Pinpoint the cell where the given text exists, returning its (X, Y) midpoint coordinate. 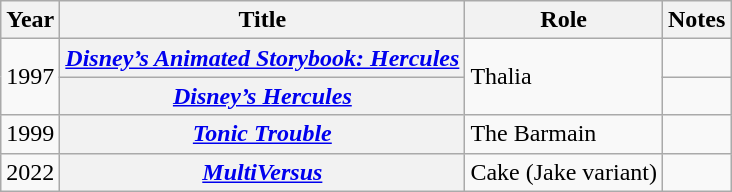
Tonic Trouble (262, 134)
Cake (Jake variant) (564, 172)
Title (262, 20)
Notes (697, 20)
1999 (30, 134)
1997 (30, 77)
Thalia (564, 77)
Year (30, 20)
2022 (30, 172)
Role (564, 20)
Disney’s Hercules (262, 96)
MultiVersus (262, 172)
Disney’s Animated Storybook: Hercules (262, 58)
The Barmain (564, 134)
